Find where the given text appears and provide that cell's center as [x, y] coordinate. 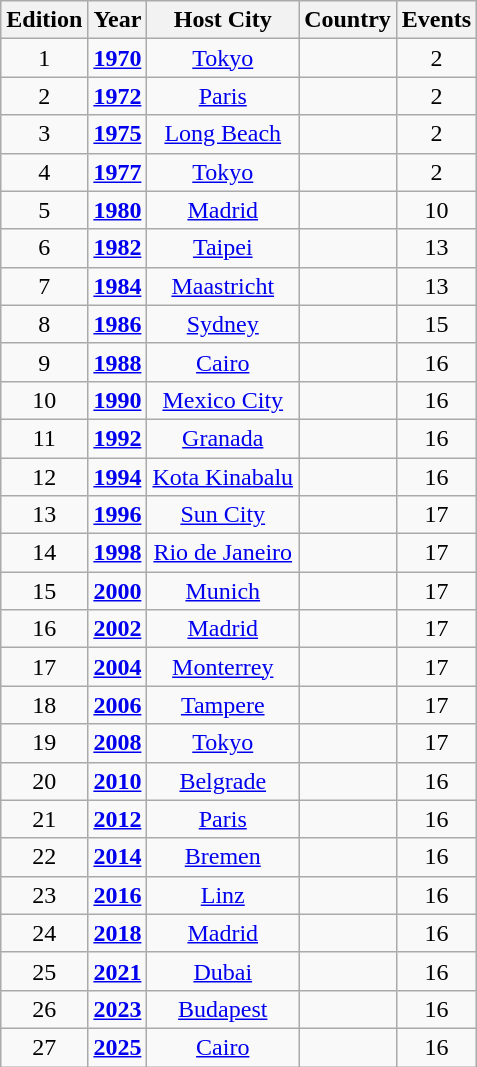
21 [44, 819]
23 [44, 895]
Belgrade [223, 781]
Taipei [223, 248]
1984 [118, 286]
Kota Kinabalu [223, 477]
20 [44, 781]
25 [44, 971]
Long Beach [223, 134]
2023 [118, 1009]
1994 [118, 477]
2008 [118, 743]
3 [44, 134]
2014 [118, 857]
1992 [118, 438]
Maastricht [223, 286]
2018 [118, 933]
Edition [44, 20]
7 [44, 286]
Munich [223, 591]
2025 [118, 1047]
24 [44, 933]
Granada [223, 438]
8 [44, 324]
19 [44, 743]
Mexico City [223, 400]
Bremen [223, 857]
1980 [118, 210]
1986 [118, 324]
2016 [118, 895]
11 [44, 438]
12 [44, 477]
Year [118, 20]
1 [44, 58]
2010 [118, 781]
9 [44, 362]
1970 [118, 58]
1996 [118, 515]
Dubai [223, 971]
1972 [118, 96]
2021 [118, 971]
1977 [118, 172]
27 [44, 1047]
Events [436, 20]
4 [44, 172]
26 [44, 1009]
Sydney [223, 324]
Host City [223, 20]
18 [44, 705]
5 [44, 210]
2002 [118, 629]
1988 [118, 362]
Country [348, 20]
Monterrey [223, 667]
2004 [118, 667]
2012 [118, 819]
Budapest [223, 1009]
1990 [118, 400]
Sun City [223, 515]
Rio de Janeiro [223, 553]
14 [44, 553]
22 [44, 857]
2000 [118, 591]
Linz [223, 895]
1998 [118, 553]
1975 [118, 134]
2006 [118, 705]
1982 [118, 248]
6 [44, 248]
Tampere [223, 705]
